Pinpoint the cell where the given text exists, returning its [x, y] midpoint coordinate. 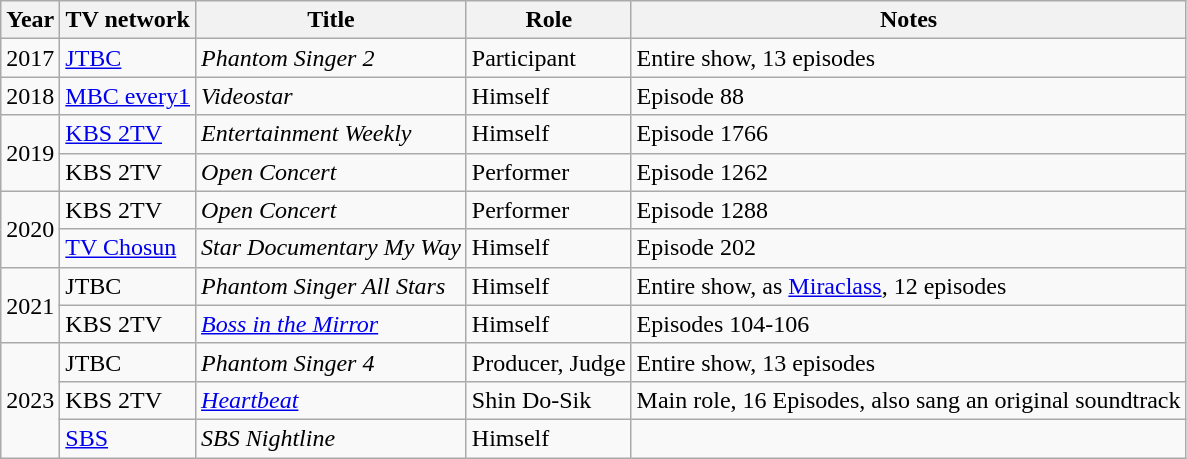
TV network [128, 20]
Phantom Singer 2 [332, 58]
Notes [908, 20]
TV Chosun [128, 248]
Star Documentary My Way [332, 248]
Episode 1288 [908, 210]
SBS Nightline [332, 438]
Role [548, 20]
Episode 1766 [908, 134]
2021 [30, 305]
Shin Do-Sik [548, 400]
2017 [30, 58]
Episode 202 [908, 248]
Heartbeat [332, 400]
Episode 1262 [908, 172]
2020 [30, 229]
MBC every1 [128, 96]
Producer, Judge [548, 362]
Episodes 104-106 [908, 324]
Phantom Singer All Stars [332, 286]
Episode 88 [908, 96]
Phantom Singer 4 [332, 362]
2019 [30, 153]
SBS [128, 438]
Entire show, as Miraclass, 12 episodes [908, 286]
Title [332, 20]
Videostar [332, 96]
2018 [30, 96]
Entertainment Weekly [332, 134]
2023 [30, 400]
Year [30, 20]
Boss in the Mirror [332, 324]
Participant [548, 58]
Main role, 16 Episodes, also sang an original soundtrack [908, 400]
